Search for the cell housing the specified text and yield its (x, y) center coordinate. 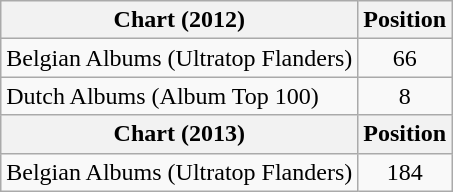
8 (405, 96)
Chart (2012) (180, 20)
66 (405, 58)
Chart (2013) (180, 134)
Dutch Albums (Album Top 100) (180, 96)
184 (405, 172)
